Search for the cell housing the specified text and yield its [X, Y] center coordinate. 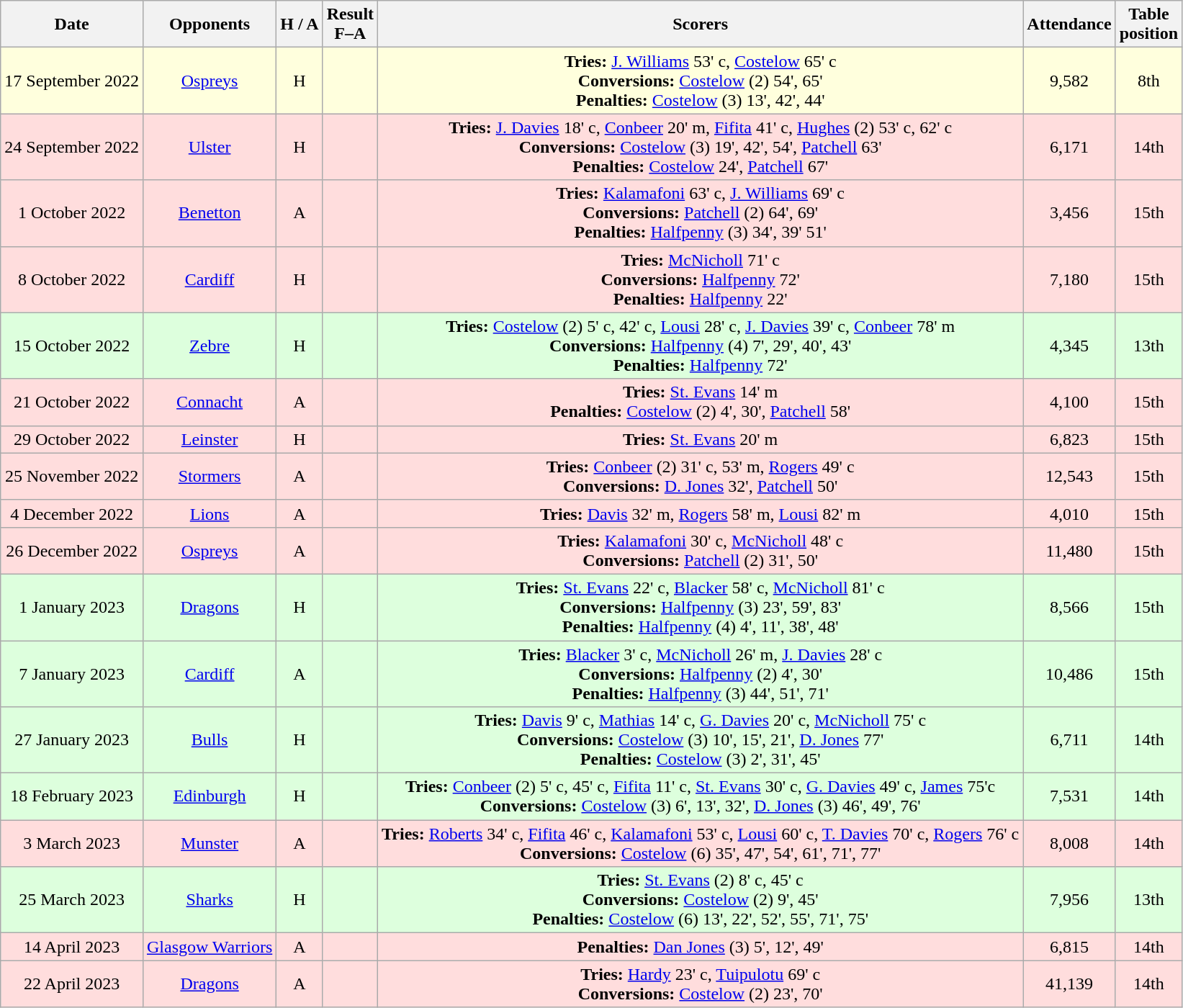
4,345 [1069, 346]
12,543 [1069, 477]
Tries: J. Williams 53' c, Costelow 65' cConversions: Costelow (2) 54', 65'Penalties: Costelow (3) 13', 42', 44' [701, 81]
4 December 2022 [72, 513]
18 February 2023 [72, 796]
Attendance [1069, 24]
15 October 2022 [72, 346]
Bulls [209, 740]
29 October 2022 [72, 439]
17 September 2022 [72, 81]
Tries: Blacker 3' c, McNicholl 26' m, J. Davies 28' cConversions: Halfpenny (2) 4', 30'Penalties: Halfpenny (3) 44', 51', 71' [701, 674]
8 October 2022 [72, 279]
6,815 [1069, 947]
ResultF–A [350, 24]
Tries: St. Evans 20' m [701, 439]
H / A [300, 24]
21 October 2022 [72, 402]
27 January 2023 [72, 740]
Date [72, 24]
3 March 2023 [72, 844]
Connacht [209, 402]
8,008 [1069, 844]
6,823 [1069, 439]
Tries: Conbeer (2) 31' c, 53' m, Rogers 49' cConversions: D. Jones 32', Patchell 50' [701, 477]
Ulster [209, 147]
Zebre [209, 346]
Tableposition [1148, 24]
Leinster [209, 439]
Scorers [701, 24]
10,486 [1069, 674]
22 April 2023 [72, 984]
Tries: St. Evans (2) 8' c, 45' cConversions: Costelow (2) 9', 45'Penalties: Costelow (6) 13', 22', 52', 55', 71', 75' [701, 900]
11,480 [1069, 550]
Tries: St. Evans 22' c, Blacker 58' c, McNicholl 81' cConversions: Halfpenny (3) 23', 59', 83'Penalties: Halfpenny (4) 4', 11', 38', 48' [701, 607]
6,171 [1069, 147]
9,582 [1069, 81]
Tries: Kalamafoni 30' c, McNicholl 48' cConversions: Patchell (2) 31', 50' [701, 550]
7 January 2023 [72, 674]
Tries: Kalamafoni 63' c, J. Williams 69' cConversions: Patchell (2) 64', 69'Penalties: Halfpenny (3) 34', 39' 51' [701, 213]
Glasgow Warriors [209, 947]
Tries: Costelow (2) 5' c, 42' c, Lousi 28' c, J. Davies 39' c, Conbeer 78' mConversions: Halfpenny (4) 7', 29', 40', 43'Penalties: Halfpenny 72' [701, 346]
7,531 [1069, 796]
Opponents [209, 24]
Penalties: Dan Jones (3) 5', 12', 49' [701, 947]
41,139 [1069, 984]
26 December 2022 [72, 550]
25 November 2022 [72, 477]
7,180 [1069, 279]
6,711 [1069, 740]
25 March 2023 [72, 900]
Edinburgh [209, 796]
Lions [209, 513]
4,010 [1069, 513]
24 September 2022 [72, 147]
Tries: Hardy 23' c, Tuipulotu 69' cConversions: Costelow (2) 23', 70' [701, 984]
8th [1148, 81]
Sharks [209, 900]
Benetton [209, 213]
Tries: St. Evans 14' mPenalties: Costelow (2) 4', 30', Patchell 58' [701, 402]
Tries: Davis 32' m, Rogers 58' m, Lousi 82' m [701, 513]
7,956 [1069, 900]
1 October 2022 [72, 213]
Stormers [209, 477]
3,456 [1069, 213]
4,100 [1069, 402]
1 January 2023 [72, 607]
8,566 [1069, 607]
14 April 2023 [72, 947]
Tries: McNicholl 71' cConversions: Halfpenny 72'Penalties: Halfpenny 22' [701, 279]
Munster [209, 844]
